Pinpoint the cell where the given text exists, returning its [X, Y] midpoint coordinate. 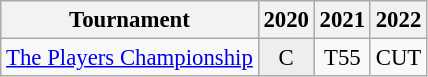
2022 [398, 20]
2021 [342, 20]
CUT [398, 58]
Tournament [130, 20]
C [286, 58]
The Players Championship [130, 58]
T55 [342, 58]
2020 [286, 20]
